Provide the (X, Y) coordinate of the cell's center where the given text is located.  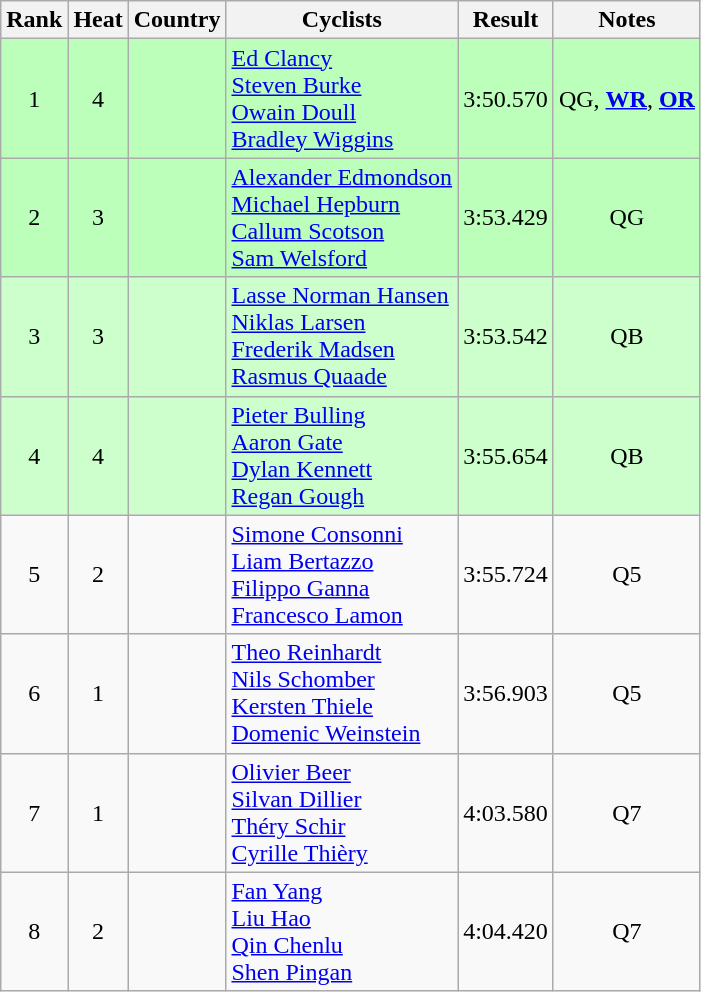
Alexander EdmondsonMichael HepburnCallum ScotsonSam Welsford (342, 218)
4:04.420 (506, 932)
Simone ConsonniLiam BertazzoFilippo GannaFrancesco Lamon (342, 574)
3:50.570 (506, 98)
6 (34, 694)
Theo ReinhardtNils SchomberKersten ThieleDomenic Weinstein (342, 694)
5 (34, 574)
Rank (34, 20)
3:55.724 (506, 574)
Notes (626, 20)
QG (626, 218)
7 (34, 812)
Country (177, 20)
3:56.903 (506, 694)
3:53.542 (506, 336)
3:55.654 (506, 456)
Result (506, 20)
QG, WR, OR (626, 98)
3:53.429 (506, 218)
Heat (98, 20)
Olivier BeerSilvan DillierThéry SchirCyrille Thièry (342, 812)
Ed ClancySteven BurkeOwain DoullBradley Wiggins (342, 98)
Fan YangLiu HaoQin ChenluShen Pingan (342, 932)
Cyclists (342, 20)
4:03.580 (506, 812)
Lasse Norman HansenNiklas LarsenFrederik MadsenRasmus Quaade (342, 336)
Pieter BullingAaron GateDylan KennettRegan Gough (342, 456)
8 (34, 932)
